Return (x, y) of the center of cell containing provided text 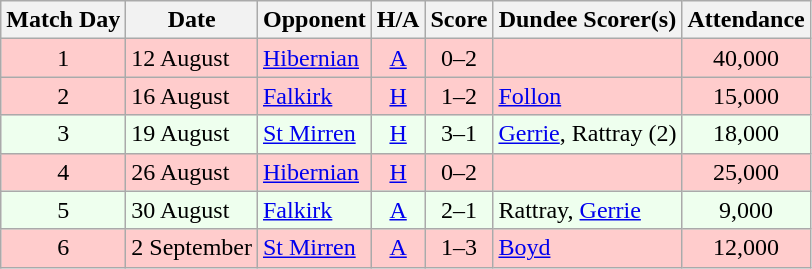
Follon (588, 96)
Rattray, Gerrie (588, 210)
40,000 (746, 58)
16 August (192, 96)
6 (64, 248)
Match Day (64, 20)
18,000 (746, 134)
2–1 (459, 210)
Boyd (588, 248)
Gerrie, Rattray (2) (588, 134)
Date (192, 20)
1 (64, 58)
4 (64, 172)
2 (64, 96)
Attendance (746, 20)
Dundee Scorer(s) (588, 20)
3–1 (459, 134)
12,000 (746, 248)
9,000 (746, 210)
3 (64, 134)
15,000 (746, 96)
Score (459, 20)
26 August (192, 172)
1–3 (459, 248)
25,000 (746, 172)
19 August (192, 134)
H/A (398, 20)
Opponent (314, 20)
2 September (192, 248)
30 August (192, 210)
5 (64, 210)
12 August (192, 58)
1–2 (459, 96)
